From the cell containing the given text, extract its center point as (X, Y) coordinate. 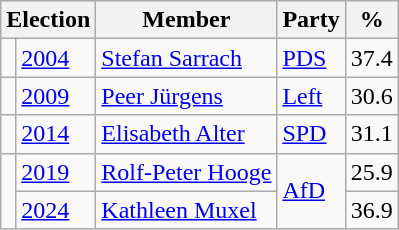
37.4 (372, 58)
Member (186, 20)
2009 (56, 96)
2004 (56, 58)
AfD (311, 191)
Election (48, 20)
25.9 (372, 172)
2014 (56, 134)
Kathleen Muxel (186, 210)
2024 (56, 210)
PDS (311, 58)
Peer Jürgens (186, 96)
Party (311, 20)
% (372, 20)
30.6 (372, 96)
31.1 (372, 134)
Elisabeth Alter (186, 134)
Stefan Sarrach (186, 58)
2019 (56, 172)
36.9 (372, 210)
SPD (311, 134)
Rolf-Peter Hooge (186, 172)
Left (311, 96)
